Detect which cell encompasses the target text, then output its (X, Y) center coordinate. 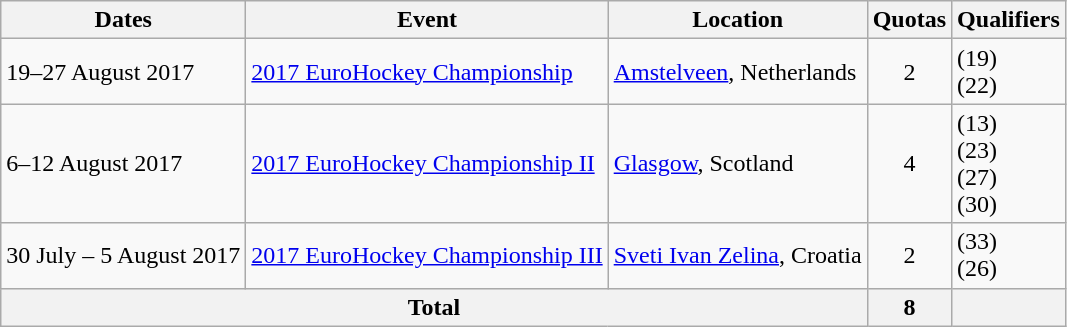
6–12 August 2017 (124, 164)
2017 EuroHockey Championship II (427, 164)
2017 EuroHockey Championship (427, 72)
Qualifiers (1009, 20)
Glasgow, Scotland (738, 164)
(13) (23) (27) (30) (1009, 164)
Sveti Ivan Zelina, Croatia (738, 256)
30 July – 5 August 2017 (124, 256)
(33) (26) (1009, 256)
2017 EuroHockey Championship III (427, 256)
19–27 August 2017 (124, 72)
Event (427, 20)
4 (909, 164)
Dates (124, 20)
Amstelveen, Netherlands (738, 72)
(19) (22) (1009, 72)
Quotas (909, 20)
Location (738, 20)
Total (434, 307)
8 (909, 307)
